Extract the [X, Y] coordinate from the center of the cell holding the provided text.  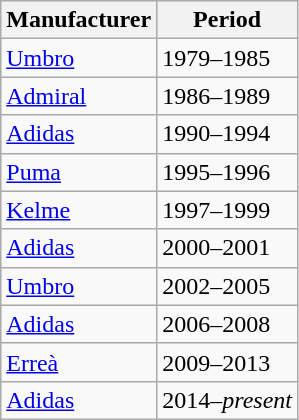
2009–2013 [228, 362]
Period [228, 20]
1986–1989 [228, 96]
2014–present [228, 400]
1990–1994 [228, 134]
1997–1999 [228, 210]
Manufacturer [79, 20]
2006–2008 [228, 324]
Erreà [79, 362]
Admiral [79, 96]
2002–2005 [228, 286]
Kelme [79, 210]
1979–1985 [228, 58]
1995–1996 [228, 172]
2000–2001 [228, 248]
Puma [79, 172]
